Provide the (X, Y) coordinate of the cell's center where the given text is located.  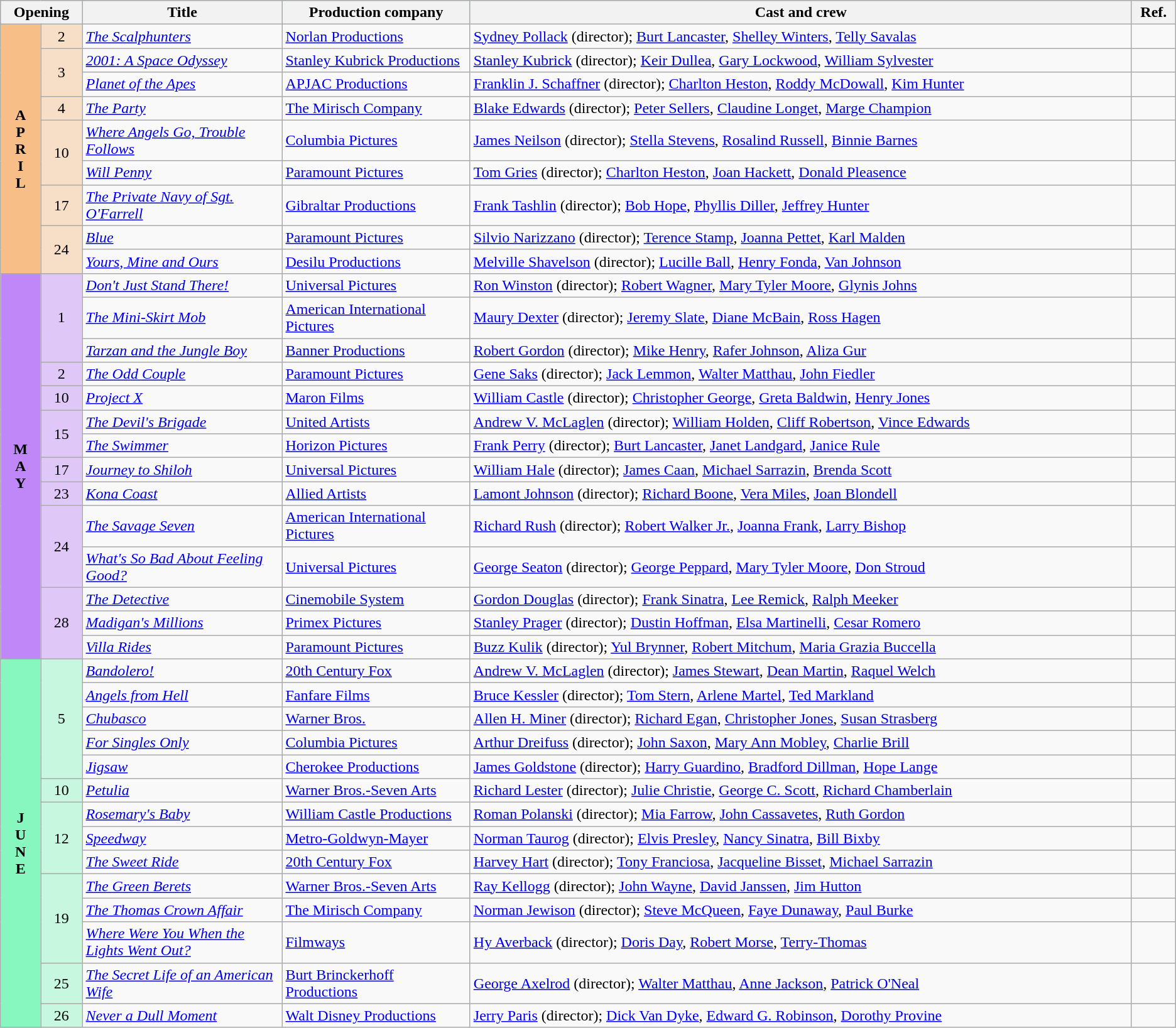
Where Were You When the Lights Went Out? (182, 942)
Silvio Narizzano (director); Terence Stamp, Joanna Pettet, Karl Malden (800, 237)
Jigsaw (182, 767)
Blue (182, 237)
Norlan Productions (376, 36)
The Savage Seven (182, 526)
The Swimmer (182, 446)
Allen H. Miner (director); Richard Egan, Christopher Jones, Susan Strasberg (800, 718)
Don't Just Stand There! (182, 285)
Project X (182, 398)
Horizon Pictures (376, 446)
Cherokee Productions (376, 767)
The Mini-Skirt Mob (182, 318)
Burt Brinckerhoff Productions (376, 983)
Tom Gries (director); Charlton Heston, Joan Hackett, Donald Pleasence (800, 173)
The Sweet Ride (182, 862)
Fanfare Films (376, 695)
4 (62, 108)
JUNE (21, 843)
Buzz Kulik (director); Yul Brynner, Robert Mitchum, Maria Grazia Buccella (800, 647)
1 (62, 318)
Opening (41, 13)
Andrew V. McLaglen (director); William Holden, Cliff Robertson, Vince Edwards (800, 422)
Madigan's Millions (182, 623)
MAY (21, 466)
19 (62, 918)
Gene Saks (director); Jack Lemmon, Walter Matthau, John Fiedler (800, 374)
Stanley Prager (director); Dustin Hoffman, Elsa Martinelli, Cesar Romero (800, 623)
Warner Bros. (376, 718)
Desilu Productions (376, 261)
Allied Artists (376, 494)
Arthur Dreifuss (director); John Saxon, Mary Ann Mobley, Charlie Brill (800, 742)
Maron Films (376, 398)
Title (182, 13)
What's So Bad About Feeling Good? (182, 566)
Norman Jewison (director); Steve McQueen, Faye Dunaway, Paul Burke (800, 910)
James Neilson (director); Stella Stevens, Rosalind Russell, Binnie Barnes (800, 141)
5 (62, 718)
Ref. (1153, 13)
Roman Polanski (director); Mia Farrow, John Cassavetes, Ruth Gordon (800, 814)
APJAC Productions (376, 84)
Melville Shavelson (director); Lucille Ball, Henry Fonda, Van Johnson (800, 261)
26 (62, 1015)
Hy Averback (director); Doris Day, Robert Morse, Terry-Thomas (800, 942)
Stanley Kubrick (director); Keir Dullea, Gary Lockwood, William Sylvester (800, 60)
Stanley Kubrick Productions (376, 60)
Production company (376, 13)
Speedway (182, 838)
The Party (182, 108)
25 (62, 983)
Ron Winston (director); Robert Wagner, Mary Tyler Moore, Glynis Johns (800, 285)
Angels from Hell (182, 695)
Frank Tashlin (director); Bob Hope, Phyllis Diller, Jeffrey Hunter (800, 205)
Villa Rides (182, 647)
Rosemary's Baby (182, 814)
23 (62, 494)
2001: A Space Odyssey (182, 60)
George Axelrod (director); Walter Matthau, Anne Jackson, Patrick O'Neal (800, 983)
Robert Gordon (director); Mike Henry, Rafer Johnson, Aliza Gur (800, 350)
Gibraltar Productions (376, 205)
Norman Taurog (director); Elvis Presley, Nancy Sinatra, Bill Bixby (800, 838)
APRIL (21, 149)
Ray Kellogg (director); John Wayne, David Janssen, Jim Hutton (800, 886)
12 (62, 838)
Richard Rush (director); Robert Walker Jr., Joanna Frank, Larry Bishop (800, 526)
The Secret Life of an American Wife (182, 983)
The Odd Couple (182, 374)
Primex Pictures (376, 623)
Filmways (376, 942)
Planet of the Apes (182, 84)
Lamont Johnson (director); Richard Boone, Vera Miles, Joan Blondell (800, 494)
3 (62, 72)
Banner Productions (376, 350)
The Detective (182, 599)
Walt Disney Productions (376, 1015)
The Scalphunters (182, 36)
Gordon Douglas (director); Frank Sinatra, Lee Remick, Ralph Meeker (800, 599)
15 (62, 434)
Never a Dull Moment (182, 1015)
Maury Dexter (director); Jeremy Slate, Diane McBain, Ross Hagen (800, 318)
28 (62, 623)
Blake Edwards (director); Peter Sellers, Claudine Longet, Marge Champion (800, 108)
Petulia (182, 791)
William Castle Productions (376, 814)
Jerry Paris (director); Dick Van Dyke, Edward G. Robinson, Dorothy Provine (800, 1015)
United Artists (376, 422)
William Hale (director); James Caan, Michael Sarrazin, Brenda Scott (800, 470)
Harvey Hart (director); Tony Franciosa, Jacqueline Bisset, Michael Sarrazin (800, 862)
James Goldstone (director); Harry Guardino, Bradford Dillman, Hope Lange (800, 767)
Yours, Mine and Ours (182, 261)
Bandolero! (182, 671)
Will Penny (182, 173)
The Thomas Crown Affair (182, 910)
Richard Lester (director); Julie Christie, George C. Scott, Richard Chamberlain (800, 791)
Where Angels Go, Trouble Follows (182, 141)
George Seaton (director); George Peppard, Mary Tyler Moore, Don Stroud (800, 566)
The Private Navy of Sgt. O'Farrell (182, 205)
The Green Berets (182, 886)
Chubasco (182, 718)
Sydney Pollack (director); Burt Lancaster, Shelley Winters, Telly Savalas (800, 36)
The Devil's Brigade (182, 422)
Franklin J. Schaffner (director); Charlton Heston, Roddy McDowall, Kim Hunter (800, 84)
Tarzan and the Jungle Boy (182, 350)
Cinemobile System (376, 599)
Andrew V. McLaglen (director); James Stewart, Dean Martin, Raquel Welch (800, 671)
William Castle (director); Christopher George, Greta Baldwin, Henry Jones (800, 398)
Frank Perry (director); Burt Lancaster, Janet Landgard, Janice Rule (800, 446)
For Singles Only (182, 742)
Cast and crew (800, 13)
Journey to Shiloh (182, 470)
Metro-Goldwyn-Mayer (376, 838)
Bruce Kessler (director); Tom Stern, Arlene Martel, Ted Markland (800, 695)
Kona Coast (182, 494)
